Search for the cell housing the specified text and yield its (X, Y) center coordinate. 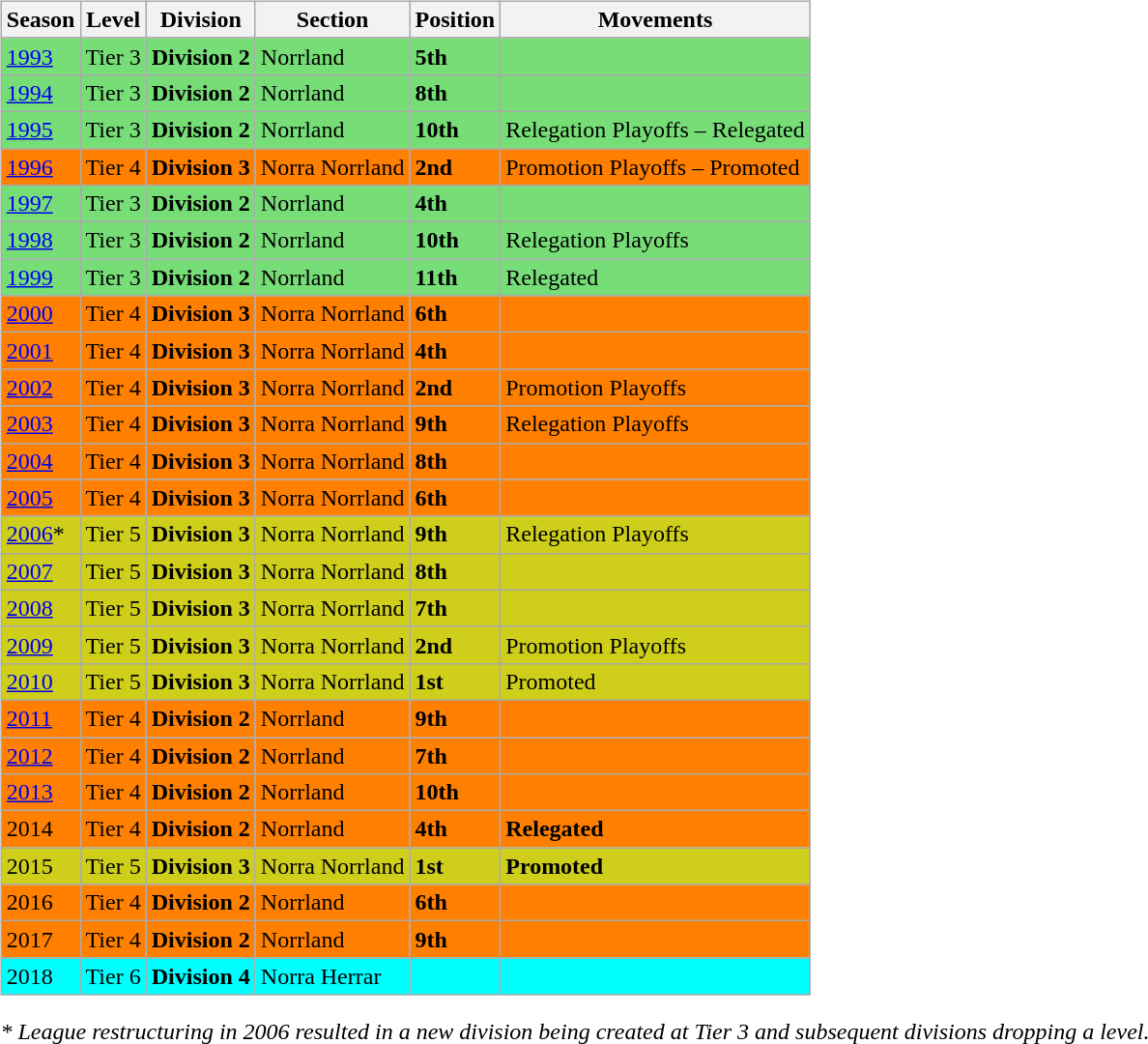
1995 (41, 130)
2018 (41, 976)
2011 (41, 718)
5th (455, 56)
Section (332, 19)
1998 (41, 241)
Tier 6 (113, 976)
1999 (41, 277)
Movements (655, 19)
1997 (41, 204)
2006* (41, 535)
11th (455, 277)
1996 (41, 167)
2007 (41, 571)
2002 (41, 388)
Position (455, 19)
2010 (41, 681)
2004 (41, 461)
2001 (41, 351)
2014 (41, 829)
Level (113, 19)
Promotion Playoffs – Promoted (655, 167)
2016 (41, 903)
2003 (41, 424)
2015 (41, 866)
2017 (41, 940)
Season (41, 19)
1993 (41, 56)
2013 (41, 793)
2000 (41, 314)
Relegation Playoffs – Relegated (655, 130)
Division 4 (201, 976)
Division (201, 19)
2012 (41, 755)
1994 (41, 93)
Norra Herrar (332, 976)
2005 (41, 498)
2008 (41, 608)
2009 (41, 645)
